Output the [X, Y] coordinate of the center of the cell containing the given text.  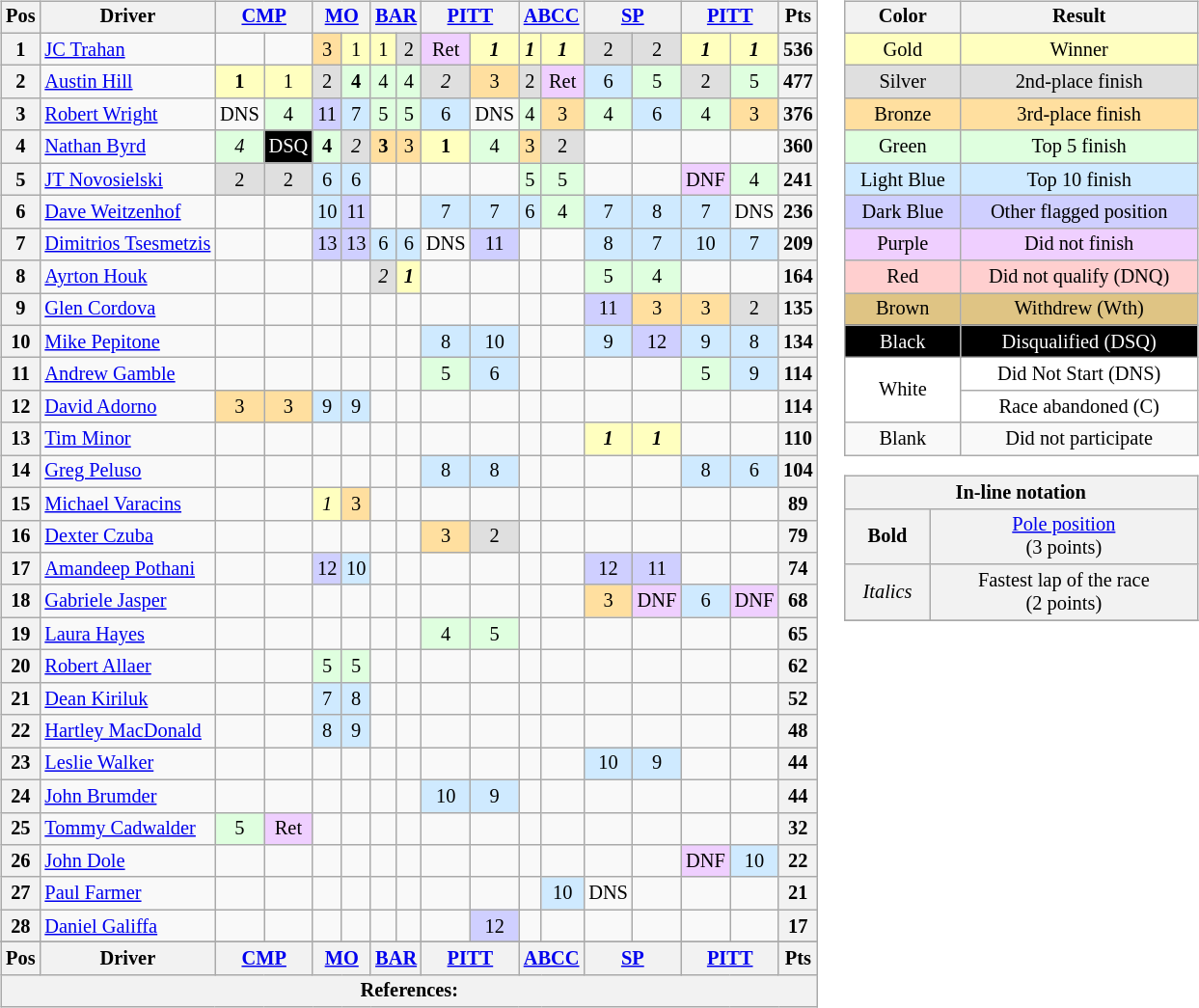
18 [20, 601]
477 [798, 82]
Black [903, 341]
Greg Peluso [127, 472]
Bold [887, 536]
376 [798, 115]
Italics [887, 592]
Did not finish [1078, 244]
16 [20, 536]
Color [903, 17]
Nathan Byrd [127, 147]
14 [20, 472]
Disqualified (DSQ) [1078, 341]
Leslie Walker [127, 764]
Fastest lap of the race(2 points) [1064, 592]
15 [20, 504]
Mike Pepitone [127, 341]
JC Trahan [127, 49]
Did not participate [1078, 439]
Gold [903, 49]
Dean Kiriluk [127, 698]
Top 10 finish [1078, 179]
52 [798, 698]
Dimitrios Tsesmetzis [127, 244]
Dexter Czuba [127, 536]
Gabriele Jasper [127, 601]
Ayrton Houk [127, 277]
DSQ [288, 147]
Purple [903, 244]
236 [798, 212]
In-line notation [1021, 493]
Silver [903, 82]
536 [798, 49]
Green [903, 147]
Did Not Start (DNS) [1078, 374]
Paul Farmer [127, 893]
Amandeep Pothani [127, 569]
Light Blue [903, 179]
Austin Hill [127, 82]
104 [798, 472]
28 [20, 926]
164 [798, 277]
134 [798, 341]
19 [20, 634]
Did not qualify (DNQ) [1078, 277]
24 [20, 796]
Hartley MacDonald [127, 731]
Result [1078, 17]
Glen Cordova [127, 310]
26 [20, 861]
Daniel Galiffa [127, 926]
23 [20, 764]
John Dole [127, 861]
Pole position(3 points) [1064, 536]
89 [798, 504]
Dave Weitzenhof [127, 212]
48 [798, 731]
79 [798, 536]
White [903, 390]
References: [409, 991]
Laura Hayes [127, 634]
Red [903, 277]
JT Novosielski [127, 179]
Michael Varacins [127, 504]
Other flagged position [1078, 212]
135 [798, 310]
3rd-place finish [1078, 115]
27 [20, 893]
David Adorno [127, 407]
Blank [903, 439]
Top 5 finish [1078, 147]
Tim Minor [127, 439]
241 [798, 179]
Brown [903, 310]
Tommy Cadwalder [127, 829]
Robert Wright [127, 115]
Robert Allaer [127, 667]
Winner [1078, 49]
110 [798, 439]
Dark Blue [903, 212]
2nd-place finish [1078, 82]
209 [798, 244]
25 [20, 829]
65 [798, 634]
John Brumder [127, 796]
Race abandoned (C) [1078, 407]
360 [798, 147]
Withdrew (Wth) [1078, 310]
68 [798, 601]
20 [20, 667]
32 [798, 829]
Bronze [903, 115]
Andrew Gamble [127, 374]
74 [798, 569]
62 [798, 667]
